Identify which cell holds the provided text, then report its (x, y) central coordinate. 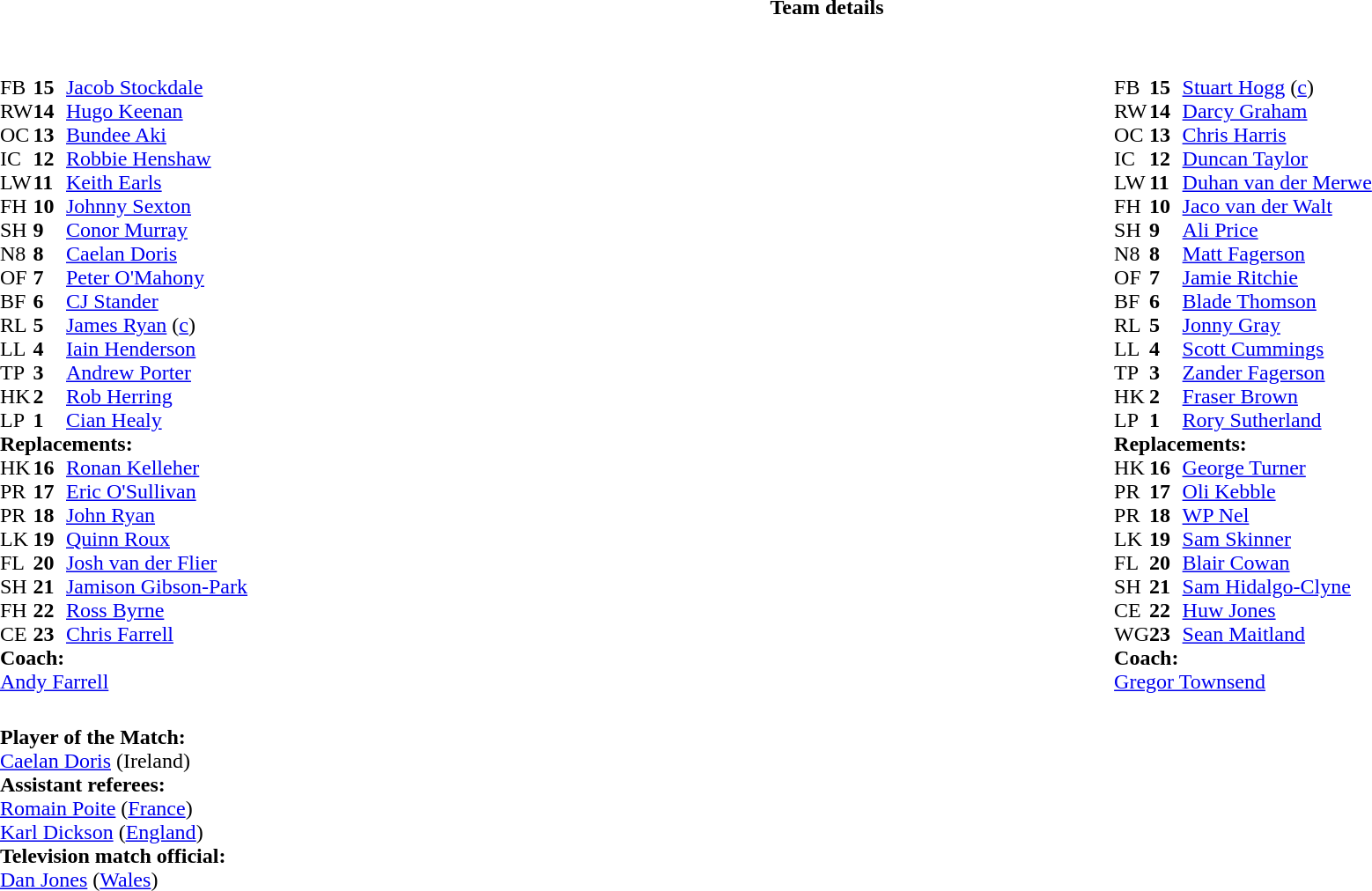
Jamison Gibson-Park (157, 586)
Keith Earls (157, 183)
Zander Fagerson (1277, 373)
Oli Kebble (1277, 491)
Gregor Townsend (1243, 681)
Rory Sutherland (1277, 421)
Duhan van der Merwe (1277, 183)
Chris Harris (1277, 136)
Andy Farrell (123, 681)
WG (1132, 634)
Andrew Porter (157, 373)
Matt Fagerson (1277, 254)
John Ryan (157, 516)
Jamie Ritchie (1277, 278)
Huw Jones (1277, 611)
Jacob Stockdale (157, 88)
Bundee Aki (157, 136)
Ronan Kelleher (157, 468)
Robbie Henshaw (157, 158)
Duncan Taylor (1277, 158)
Stuart Hogg (c) (1277, 88)
Sam Hidalgo-Clyne (1277, 586)
Hugo Keenan (157, 111)
Blair Cowan (1277, 563)
Blade Thomson (1277, 301)
James Ryan (c) (157, 326)
Darcy Graham (1277, 111)
WP Nel (1277, 516)
Jonny Gray (1277, 326)
Quinn Roux (157, 539)
Sam Skinner (1277, 539)
Iain Henderson (157, 349)
Conor Murray (157, 231)
CJ Stander (157, 301)
Scott Cummings (1277, 349)
Josh van der Flier (157, 563)
Ali Price (1277, 231)
Cian Healy (157, 421)
Johnny Sexton (157, 206)
George Turner (1277, 468)
Chris Farrell (157, 634)
Caelan Doris (157, 254)
Peter O'Mahony (157, 278)
Fraser Brown (1277, 396)
Rob Herring (157, 396)
Jaco van der Walt (1277, 206)
Eric O'Sullivan (157, 491)
Sean Maitland (1277, 634)
Ross Byrne (157, 611)
